Find where the given text appears and provide that cell's center as [x, y] coordinate. 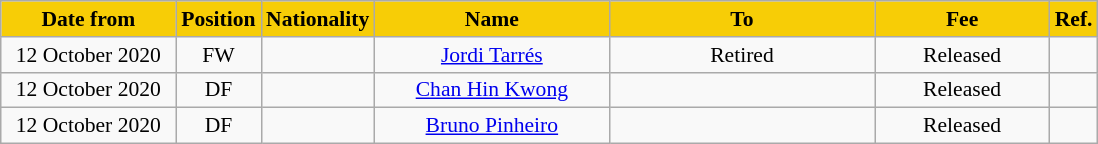
Date from [88, 19]
Name [492, 19]
Position [218, 19]
Jordi Tarrés [492, 55]
Nationality [318, 19]
FW [218, 55]
Fee [962, 19]
Retired [742, 55]
Chan Hin Kwong [492, 90]
To [742, 19]
Ref. [1074, 19]
Bruno Pinheiro [492, 126]
